Return the (x, y) coordinate for the center point of the cell that contains the specified text.  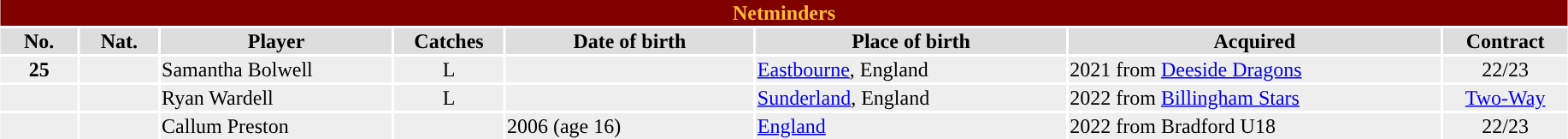
Acquired (1255, 41)
2022 from Billingham Stars (1255, 98)
2006 (age 16) (629, 126)
Player (277, 41)
Sunderland, England (911, 98)
England (911, 126)
Nat. (120, 41)
Samantha Bolwell (277, 69)
Catches (450, 41)
Ryan Wardell (277, 98)
2022 from Bradford U18 (1255, 126)
Two-Way (1506, 98)
Date of birth (629, 41)
2021 from Deeside Dragons (1255, 69)
Netminders (783, 13)
Place of birth (911, 41)
Eastbourne, England (911, 69)
No. (39, 41)
Callum Preston (277, 126)
Contract (1506, 41)
25 (39, 69)
